Return the [x, y] coordinate for the center point of the cell that contains the specified text.  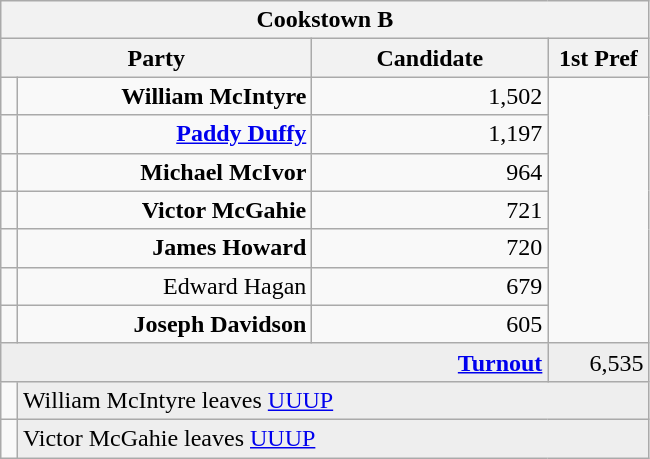
1st Pref [598, 58]
William McIntyre [164, 96]
Candidate [430, 58]
1,197 [430, 134]
William McIntyre leaves UUUP [333, 400]
Victor McGahie [164, 210]
Party [156, 58]
964 [430, 172]
721 [430, 210]
Turnout [274, 362]
Cookstown B [325, 20]
1,502 [430, 96]
Paddy Duffy [164, 134]
Michael McIvor [164, 172]
605 [430, 324]
James Howard [164, 248]
6,535 [598, 362]
Edward Hagan [164, 286]
Joseph Davidson [164, 324]
Victor McGahie leaves UUUP [333, 438]
679 [430, 286]
720 [430, 248]
